Identify which cell holds the provided text, then report its (X, Y) central coordinate. 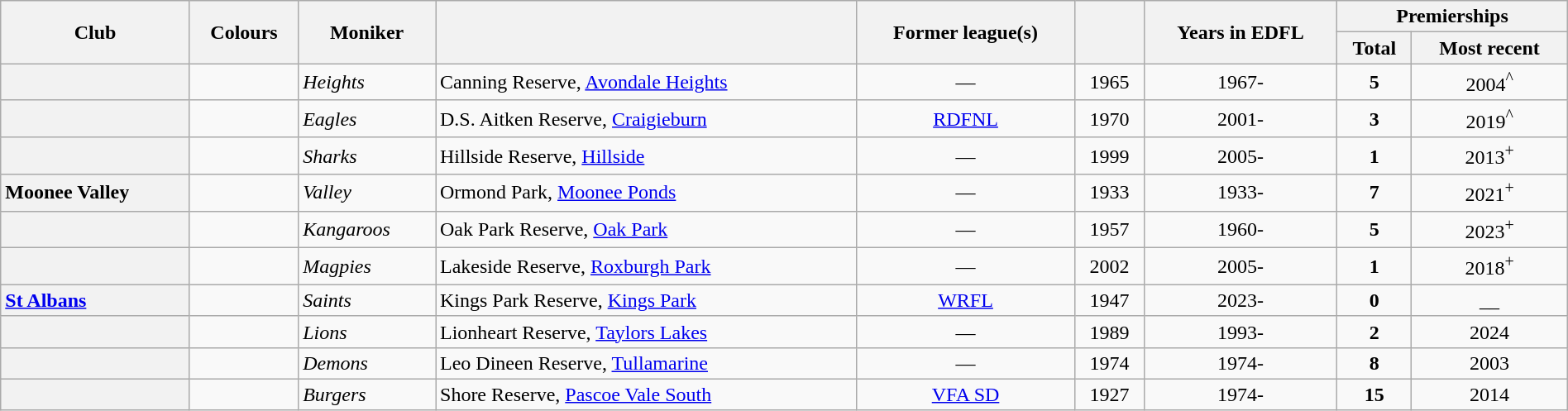
Total (1374, 48)
1999 (1109, 155)
Shore Reserve, Pascoe Vale South (645, 394)
3 (1374, 119)
8 (1374, 363)
Burgers (367, 394)
Premierships (1452, 17)
1993- (1241, 332)
2003 (1489, 363)
Sharks (367, 155)
1974 (1109, 363)
7 (1374, 194)
Ormond Park, Moonee Ponds (645, 194)
2001- (1241, 119)
1989 (1109, 332)
1970 (1109, 119)
Kangaroos (367, 230)
2004^ (1489, 83)
Moniker (367, 32)
Most recent (1489, 48)
2013+ (1489, 155)
2 (1374, 332)
WRFL (966, 300)
Former league(s) (966, 32)
Club (96, 32)
2024 (1489, 332)
RDFNL (966, 119)
Lionheart Reserve, Taylors Lakes (645, 332)
VFA SD (966, 394)
1957 (1109, 230)
__ (1489, 300)
Heights (367, 83)
Demons (367, 363)
Years in EDFL (1241, 32)
Canning Reserve, Avondale Heights (645, 83)
Valley (367, 194)
2023- (1241, 300)
St Albans (96, 300)
0 (1374, 300)
2014 (1489, 394)
2021+ (1489, 194)
2002 (1109, 266)
D.S. Aitken Reserve, Craigieburn (645, 119)
Magpies (367, 266)
Lakeside Reserve, Roxburgh Park (645, 266)
Saints (367, 300)
2018+ (1489, 266)
Eagles (367, 119)
Moonee Valley (96, 194)
1933 (1109, 194)
Hillside Reserve, Hillside (645, 155)
1965 (1109, 83)
Leo Dineen Reserve, Tullamarine (645, 363)
1967- (1241, 83)
1960- (1241, 230)
Lions (367, 332)
2019^ (1489, 119)
1947 (1109, 300)
Kings Park Reserve, Kings Park (645, 300)
1927 (1109, 394)
Oak Park Reserve, Oak Park (645, 230)
15 (1374, 394)
1933- (1241, 194)
Colours (243, 32)
2023+ (1489, 230)
